Determine the [X, Y] coordinate at the center of the cell enclosing the given text.  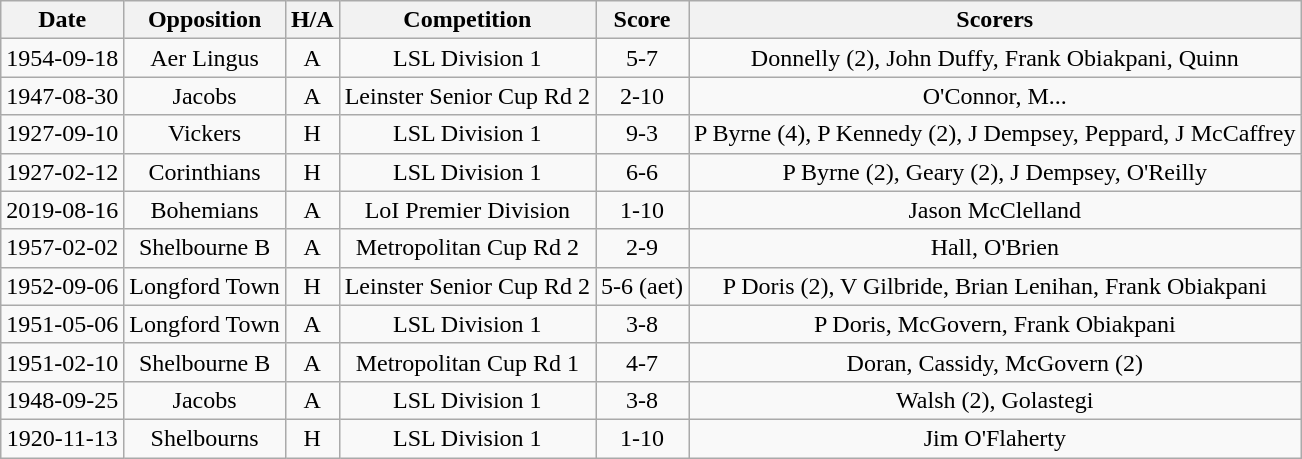
Corinthians [205, 172]
Shelbourns [205, 438]
1927-02-12 [62, 172]
9-3 [642, 134]
1954-09-18 [62, 58]
1951-05-06 [62, 324]
Competition [467, 20]
1957-02-02 [62, 248]
Hall, O'Brien [995, 248]
4-7 [642, 362]
5-7 [642, 58]
LoI Premier Division [467, 210]
2-10 [642, 96]
Bohemians [205, 210]
1951-02-10 [62, 362]
O'Connor, M... [995, 96]
2-9 [642, 248]
Walsh (2), Golastegi [995, 400]
P Byrne (4), P Kennedy (2), J Dempsey, Peppard, J McCaffrey [995, 134]
Jim O'Flaherty [995, 438]
1952-09-06 [62, 286]
Vickers [205, 134]
Score [642, 20]
Aer Lingus [205, 58]
2019-08-16 [62, 210]
1948-09-25 [62, 400]
Metropolitan Cup Rd 1 [467, 362]
H/A [312, 20]
Doran, Cassidy, McGovern (2) [995, 362]
Date [62, 20]
6-6 [642, 172]
Scorers [995, 20]
P Doris, McGovern, Frank Obiakpani [995, 324]
P Byrne (2), Geary (2), J Dempsey, O'Reilly [995, 172]
Donnelly (2), John Duffy, Frank Obiakpani, Quinn [995, 58]
P Doris (2), V Gilbride, Brian Lenihan, Frank Obiakpani [995, 286]
Metropolitan Cup Rd 2 [467, 248]
Opposition [205, 20]
1947-08-30 [62, 96]
1927-09-10 [62, 134]
1920-11-13 [62, 438]
Jason McClelland [995, 210]
5-6 (aet) [642, 286]
